Return (x, y) of the center of cell containing provided text 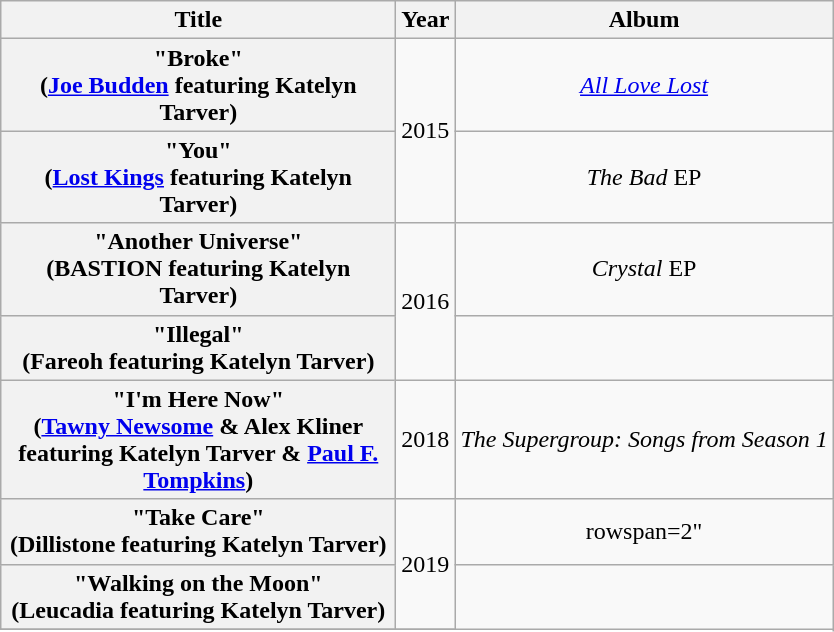
"Walking on the Moon"(Leucadia featuring Katelyn Tarver) (198, 596)
Year (426, 20)
The Bad EP (644, 177)
"Take Care"(Dillistone featuring Katelyn Tarver) (198, 532)
2018 (426, 440)
Crystal EP (644, 269)
"Illegal"(Fareoh featuring Katelyn Tarver) (198, 348)
2019 (426, 564)
2015 (426, 131)
"You"(Lost Kings featuring Katelyn Tarver) (198, 177)
The Supergroup: Songs from Season 1 (644, 440)
2016 (426, 302)
All Love Lost (644, 85)
"Another Universe"(BASTION featuring Katelyn Tarver) (198, 269)
"Broke"(Joe Budden featuring Katelyn Tarver) (198, 85)
Title (198, 20)
rowspan=2" (644, 532)
Album (644, 20)
"I'm Here Now"(Tawny Newsome & Alex Kliner featuring Katelyn Tarver & Paul F. Tompkins) (198, 440)
